Determine the [X, Y] coordinate at the center of the cell enclosing the given text.  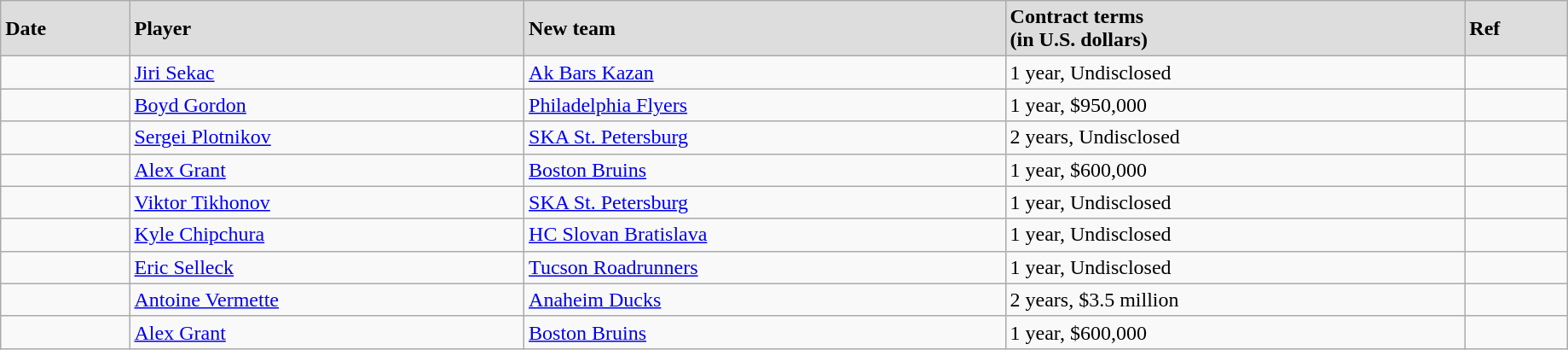
Eric Selleck [327, 267]
Antoine Vermette [327, 300]
Jiri Sekac [327, 73]
Viktor Tikhonov [327, 202]
Philadelphia Flyers [765, 105]
Player [327, 29]
New team [765, 29]
Kyle Chipchura [327, 235]
Ak Bars Kazan [765, 73]
2 years, Undisclosed [1235, 137]
2 years, $3.5 million [1235, 300]
Contract terms(in U.S. dollars) [1235, 29]
Date [65, 29]
Boyd Gordon [327, 105]
Anaheim Ducks [765, 300]
Ref [1516, 29]
HC Slovan Bratislava [765, 235]
1 year, $950,000 [1235, 105]
Sergei Plotnikov [327, 137]
Tucson Roadrunners [765, 267]
